Detect which cell encompasses the target text, then output its (x, y) center coordinate. 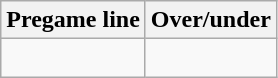
Over/under (210, 20)
Pregame line (74, 20)
